Search for the cell housing the specified text and yield its (X, Y) center coordinate. 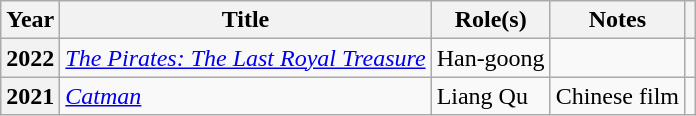
Year (30, 20)
Role(s) (490, 20)
The Pirates: The Last Royal Treasure (246, 58)
2022 (30, 58)
Catman (246, 96)
Title (246, 20)
Notes (617, 20)
Han-goong (490, 58)
2021 (30, 96)
Chinese film (617, 96)
Liang Qu (490, 96)
